Output the (X, Y) coordinate of the center of the cell containing the given text.  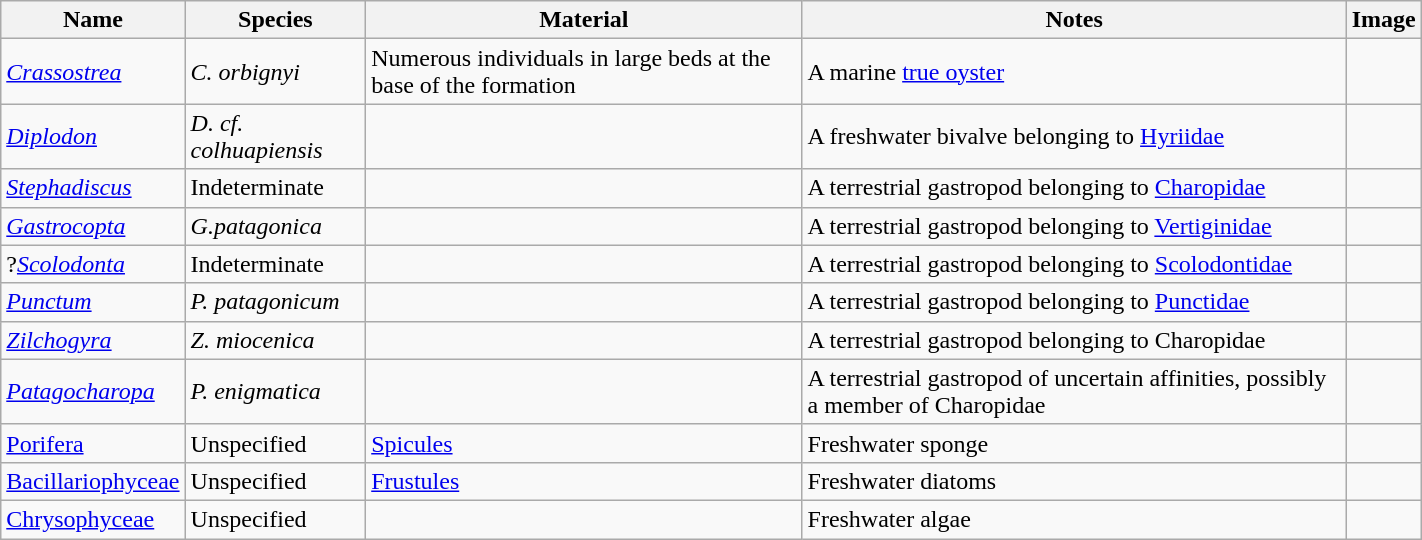
A terrestrial gastropod of uncertain affinities, possibly a member of Charopidae (1074, 392)
Stephadiscus (93, 188)
Chrysophyceae (93, 519)
G.patagonica (276, 226)
Spicules (584, 443)
C. orbignyi (276, 72)
A marine true oyster (1074, 72)
Patagocharopa (93, 392)
P. enigmatica (276, 392)
A terrestrial gastropod belonging to Scolodontidae (1074, 264)
Notes (1074, 20)
Name (93, 20)
Freshwater sponge (1074, 443)
Material (584, 20)
Diplodon (93, 136)
Numerous individuals in large beds at the base of the formation (584, 72)
A terrestrial gastropod belonging to Vertiginidae (1074, 226)
?Scolodonta (93, 264)
Zilchogyra (93, 340)
Freshwater diatoms (1074, 481)
Punctum (93, 302)
Freshwater algae (1074, 519)
Image (1384, 20)
D. cf. colhuapiensis (276, 136)
Porifera (93, 443)
A terrestrial gastropod belonging to Punctidae (1074, 302)
P. patagonicum (276, 302)
Frustules (584, 481)
Bacillariophyceae (93, 481)
Crassostrea (93, 72)
Z. miocenica (276, 340)
Species (276, 20)
A freshwater bivalve belonging to Hyriidae (1074, 136)
Gastrocopta (93, 226)
